Provide the (X, Y) coordinate of the cell's center where the given text is located.  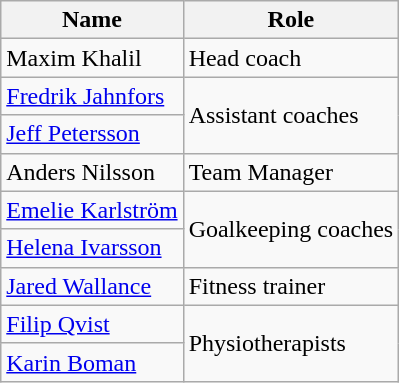
Assistant coaches (291, 115)
Anders Nilsson (92, 172)
Physiotherapists (291, 343)
Jared Wallance (92, 286)
Jeff Petersson (92, 134)
Karin Boman (92, 362)
Filip Qvist (92, 324)
Fitness trainer (291, 286)
Name (92, 20)
Role (291, 20)
Emelie Karlström (92, 210)
Maxim Khalil (92, 58)
Goalkeeping coaches (291, 229)
Helena Ivarsson (92, 248)
Fredrik Jahnfors (92, 96)
Head coach (291, 58)
Team Manager (291, 172)
